Identify which cell holds the provided text, then report its (X, Y) central coordinate. 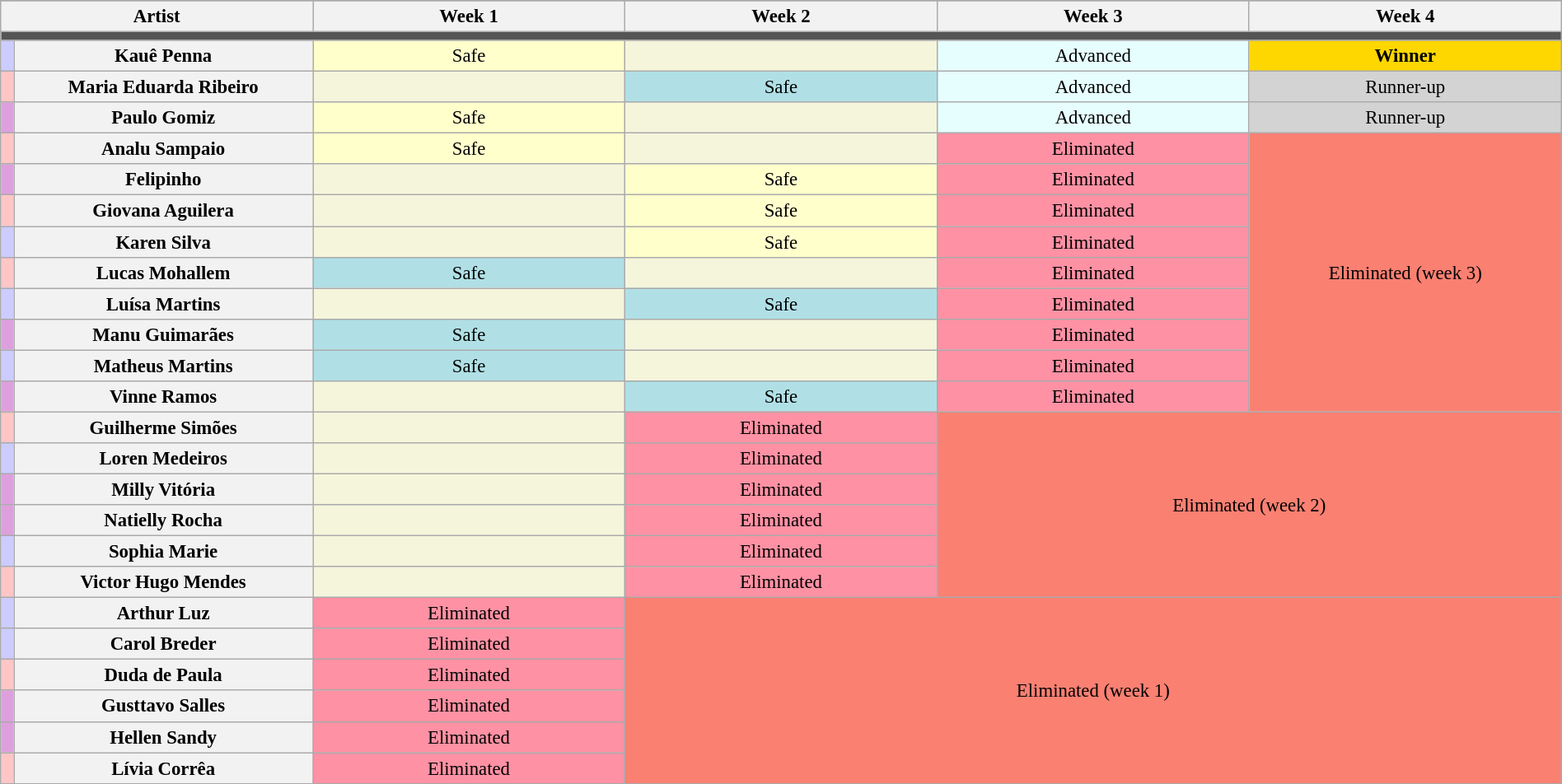
Eliminated (week 2) (1249, 505)
Giovana Aguilera (163, 211)
Lucas Mohallem (163, 273)
Arthur Luz (163, 614)
Hellen Sandy (163, 737)
Winner (1405, 56)
Kauê Penna (163, 56)
Duda de Paula (163, 675)
Week 2 (781, 16)
Week 3 (1092, 16)
Gusttavo Salles (163, 707)
Eliminated (week 1) (1092, 691)
Felipinho (163, 180)
Luísa Martins (163, 304)
Analu Sampaio (163, 149)
Week 1 (470, 16)
Sophia Marie (163, 552)
Loren Medeiros (163, 459)
Eliminated (week 3) (1405, 273)
Carol Breder (163, 644)
Artist (157, 16)
Vinne Ramos (163, 397)
Week 4 (1405, 16)
Victor Hugo Mendes (163, 582)
Guilherme Simões (163, 427)
Manu Guimarães (163, 334)
Maria Eduarda Ribeiro (163, 87)
Matheus Martins (163, 366)
Paulo Gomiz (163, 118)
Karen Silva (163, 242)
Lívia Corrêa (163, 768)
Milly Vitória (163, 489)
Natielly Rocha (163, 520)
